For the text-containing cell, return its midpoint in (x, y) coordinate format. 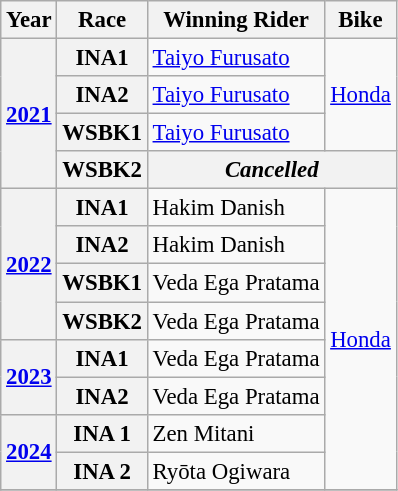
Zen Mitani (236, 433)
Year (29, 20)
2021 (29, 114)
Cancelled (272, 170)
2024 (29, 452)
2022 (29, 264)
INA 1 (102, 433)
Race (102, 20)
Winning Rider (236, 20)
INA 2 (102, 471)
2023 (29, 376)
Ryōta Ogiwara (236, 471)
Bike (360, 20)
